Provide the [x, y] coordinate of the cell's center where the given text is located.  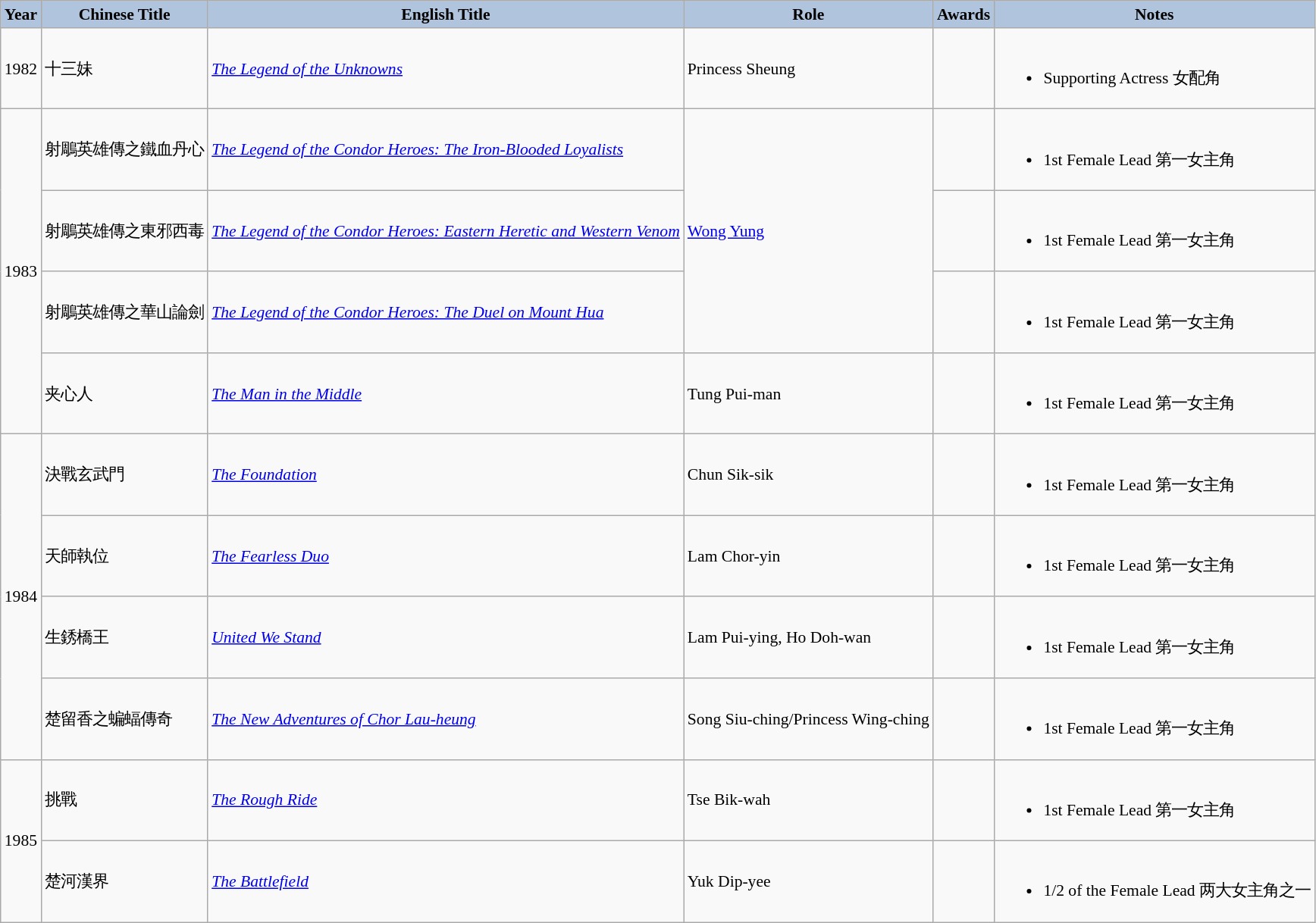
Year [21, 14]
The Battlefield [446, 882]
The New Adventures of Chor Lau-heung [446, 718]
決戰玄武門 [124, 474]
十三妹 [124, 68]
Tse Bik-wah [808, 800]
Supporting Actress 女配角 [1154, 68]
1982 [21, 68]
The Legend of the Condor Heroes: Eastern Heretic and Western Venom [446, 230]
The Legend of the Condor Heroes: The Duel on Mount Hua [446, 312]
射鵰英雄傳之華山論劍 [124, 312]
楚留香之蝙蝠傳奇 [124, 718]
挑戰 [124, 800]
The Man in the Middle [446, 394]
楚河漢界 [124, 882]
The Rough Ride [446, 800]
夹心人 [124, 394]
Role [808, 14]
1983 [21, 271]
English Title [446, 14]
天師執位 [124, 556]
射鵰英雄傳之東邪西毒 [124, 230]
The Legend of the Unknowns [446, 68]
Awards [963, 14]
射鵰英雄傳之鐵血丹心 [124, 150]
Chinese Title [124, 14]
Chun Sik-sik [808, 474]
1/2 of the Female Lead 两大女主角之一 [1154, 882]
Lam Chor-yin [808, 556]
The Fearless Duo [446, 556]
Notes [1154, 14]
1984 [21, 597]
Lam Pui-ying, Ho Doh-wan [808, 638]
Song Siu-ching/Princess Wing-ching [808, 718]
生銹橋王 [124, 638]
Tung Pui-man [808, 394]
United We Stand [446, 638]
The Legend of the Condor Heroes: The Iron-Blooded Loyalists [446, 150]
1985 [21, 841]
Princess Sheung [808, 68]
Wong Yung [808, 231]
Yuk Dip-yee [808, 882]
The Foundation [446, 474]
